Return the (X, Y) coordinate for the center point of the cell that contains the specified text.  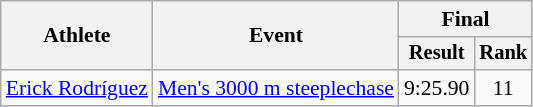
11 (503, 88)
9:25.90 (436, 88)
Rank (503, 54)
Final (466, 19)
Athlete (77, 36)
Erick Rodríguez (77, 88)
Result (436, 54)
Men's 3000 m steeplechase (276, 88)
Event (276, 36)
